Search for the cell housing the specified text and yield its (X, Y) center coordinate. 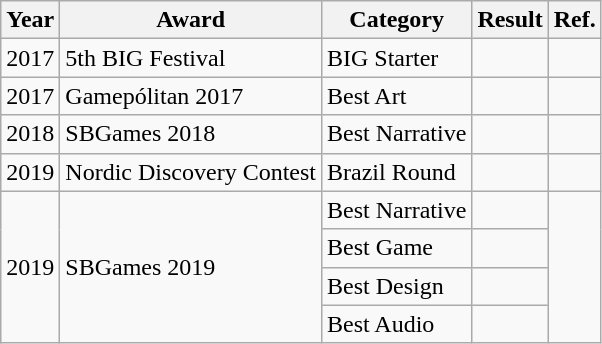
5th BIG Festival (191, 58)
Brazil Round (396, 172)
Result (510, 20)
Best Game (396, 248)
Year (30, 20)
Award (191, 20)
SBGames 2019 (191, 267)
Nordic Discovery Contest (191, 172)
Best Design (396, 286)
Best Audio (396, 324)
Category (396, 20)
SBGames 2018 (191, 134)
Ref. (574, 20)
BIG Starter (396, 58)
Best Art (396, 96)
2018 (30, 134)
Gamepólitan 2017 (191, 96)
